Output the (x, y) coordinate of the center of the cell containing the given text.  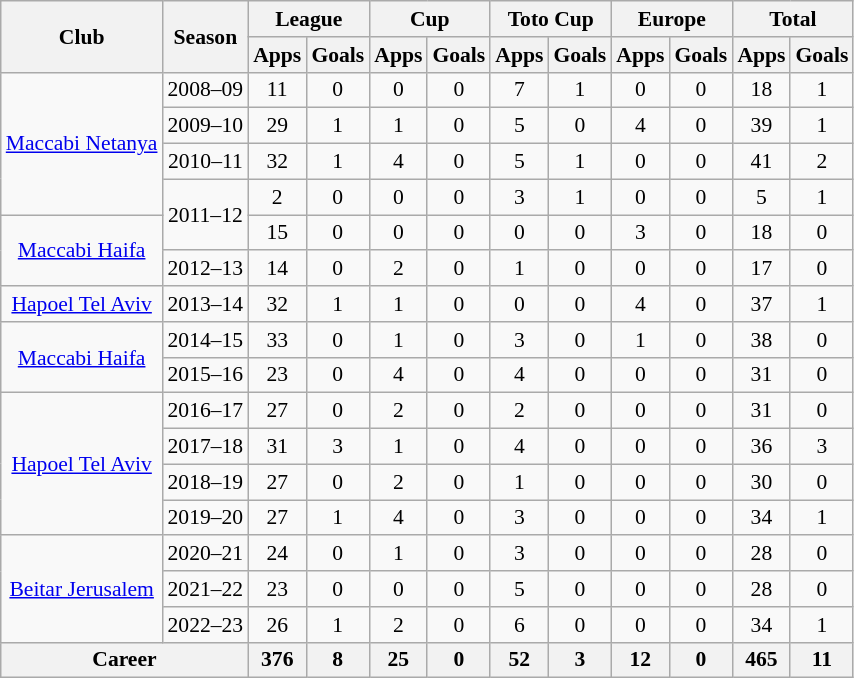
376 (277, 660)
37 (761, 304)
25 (398, 660)
2013–14 (206, 304)
38 (761, 340)
2015–16 (206, 375)
2017–18 (206, 447)
Europe (672, 19)
2016–17 (206, 411)
2009–10 (206, 126)
7 (519, 90)
Toto Cup (550, 19)
41 (761, 162)
36 (761, 447)
Cup (430, 19)
2021–22 (206, 589)
14 (277, 269)
15 (277, 233)
2012–13 (206, 269)
2022–23 (206, 625)
2019–20 (206, 518)
Maccabi Netanya (82, 143)
Club (82, 36)
30 (761, 482)
Total (792, 19)
33 (277, 340)
Career (124, 660)
24 (277, 554)
39 (761, 126)
2008–09 (206, 90)
26 (277, 625)
2011–12 (206, 214)
8 (338, 660)
6 (519, 625)
2014–15 (206, 340)
2018–19 (206, 482)
465 (761, 660)
2020–21 (206, 554)
Beitar Jerusalem (82, 590)
17 (761, 269)
Season (206, 36)
2010–11 (206, 162)
52 (519, 660)
League (308, 19)
29 (277, 126)
12 (640, 660)
